Locate the cell with the specified text and output its [x, y] center coordinate. 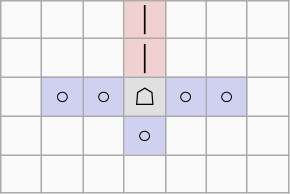
☖ [144, 97]
